Return the (X, Y) coordinate for the center point of the cell that contains the specified text.  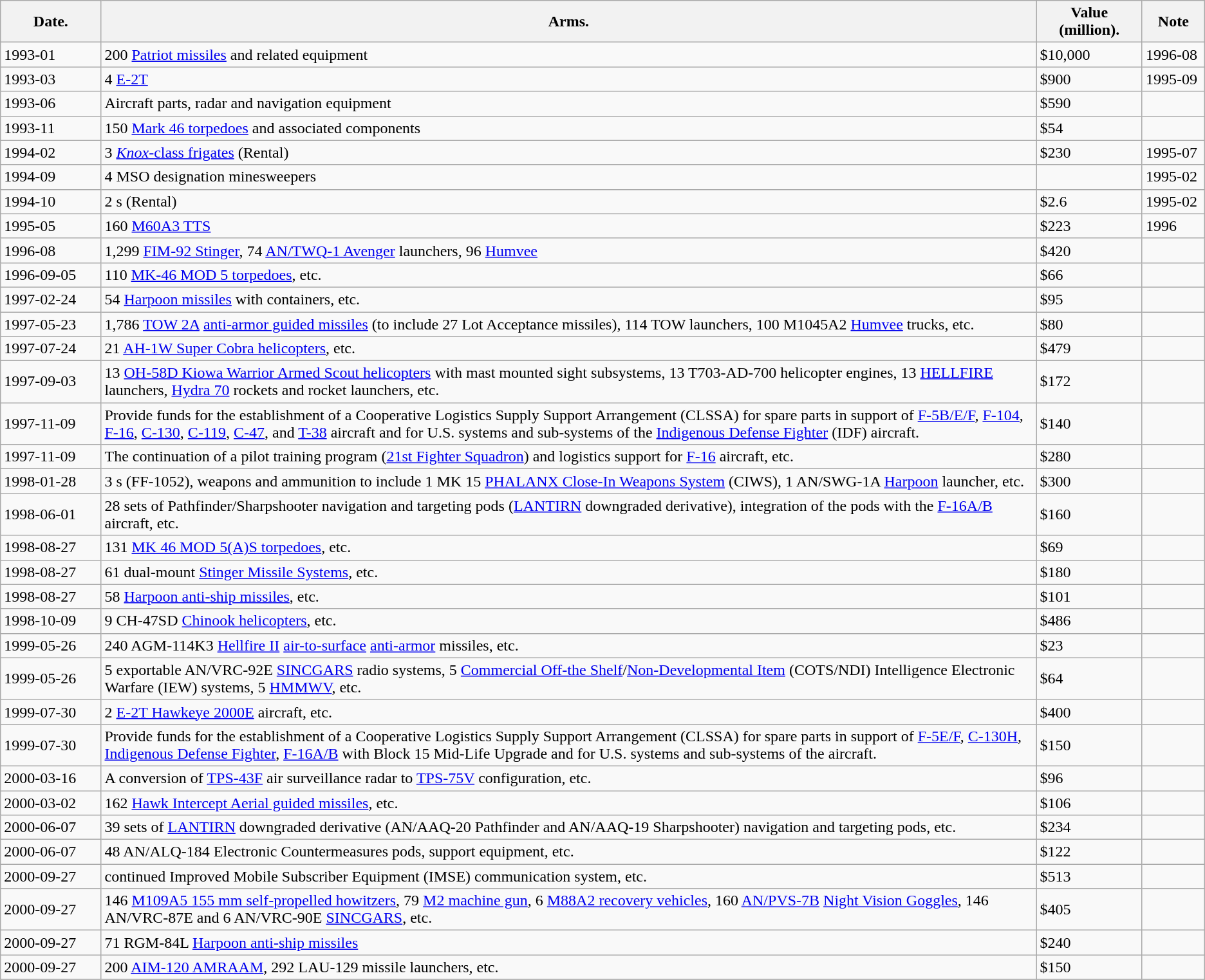
$223 (1089, 226)
$140 (1089, 423)
$10,000 (1089, 55)
240 AGM-114K3 Hellfire II air-to-surface anti-armor missiles, etc. (569, 645)
Note (1173, 22)
1,299 FIM-92 Stinger, 74 AN/TWQ-1 Avenger launchers, 96 Humvee (569, 250)
160 M60A3 TTS (569, 226)
$479 (1089, 349)
21 AH-1W Super Cobra helicopters, etc. (569, 349)
$230 (1089, 153)
$69 (1089, 548)
$66 (1089, 275)
The continuation of a pilot training program (21st Fighter Squadron) and logistics support for F-16 aircraft, etc. (569, 457)
$80 (1089, 324)
3 s (FF-1052), weapons and ammunition to include 1 MK 15 PHALANX Close-In Weapons System (CIWS), 1 AN/SWG-1A Harpoon launcher, etc. (569, 481)
1995-07 (1173, 153)
Aircraft parts, radar and navigation equipment (569, 104)
A conversion of TPS-43F air surveillance radar to TPS-75V configuration, etc. (569, 778)
1998-10-09 (51, 621)
$23 (1089, 645)
$2.6 (1089, 201)
1993-06 (51, 104)
1993-11 (51, 128)
9 CH-47SD Chinook helicopters, etc. (569, 621)
162 Hawk Intercept Aerial guided missiles, etc. (569, 802)
$172 (1089, 382)
71 RGM-84L Harpoon anti-ship missiles (569, 943)
$64 (1089, 678)
3 Knox-class frigates (Rental) (569, 153)
1997-09-03 (51, 382)
150 Mark 46 torpedoes and associated components (569, 128)
2000-03-16 (51, 778)
$900 (1089, 79)
$405 (1089, 910)
$240 (1089, 943)
2 E-2T Hawkeye 2000E aircraft, etc. (569, 712)
1994-10 (51, 201)
$122 (1089, 852)
1994-02 (51, 153)
$400 (1089, 712)
1996-09-05 (51, 275)
1997-02-24 (51, 299)
61 dual-mount Stinger Missile Systems, etc. (569, 572)
$420 (1089, 250)
1996 (1173, 226)
2000-03-02 (51, 802)
$180 (1089, 572)
Arms. (569, 22)
39 sets of LANTIRN downgraded derivative (AN/AAQ-20 Pathfinder and AN/AAQ-19 Sharpshooter) navigation and targeting pods, etc. (569, 827)
200 AIM-120 AMRAAM, 292 LAU-129 missile launchers, etc. (569, 967)
$106 (1089, 802)
$95 (1089, 299)
Date. (51, 22)
$160 (1089, 515)
2 s (Rental) (569, 201)
$96 (1089, 778)
Value (million). (1089, 22)
$54 (1089, 128)
131 MK 46 MOD 5(A)S torpedoes, etc. (569, 548)
54 Harpoon missiles with containers, etc. (569, 299)
1995-09 (1173, 79)
$300 (1089, 481)
1993-03 (51, 79)
48 AN/ALQ-184 Electronic Countermeasures pods, support equipment, etc. (569, 852)
4 MSO designation minesweepers (569, 177)
1994-09 (51, 177)
110 MK-46 MOD 5 torpedoes, etc. (569, 275)
1993-01 (51, 55)
1997-07-24 (51, 349)
$513 (1089, 876)
$486 (1089, 621)
58 Harpoon anti-ship missiles, etc. (569, 596)
$101 (1089, 596)
1998-01-28 (51, 481)
200 Patriot missiles and related equipment (569, 55)
1997-05-23 (51, 324)
1995-05 (51, 226)
$280 (1089, 457)
$590 (1089, 104)
continued Improved Mobile Subscriber Equipment (IMSE) communication system, etc. (569, 876)
$234 (1089, 827)
4 E-2T (569, 79)
1998-06-01 (51, 515)
1,786 TOW 2A anti-armor guided missiles (to include 27 Lot Acceptance missiles), 114 TOW launchers, 100 M1045A2 Humvee trucks, etc. (569, 324)
